Scan for the cell matching the given text and deliver its [x, y] coordinate at center. 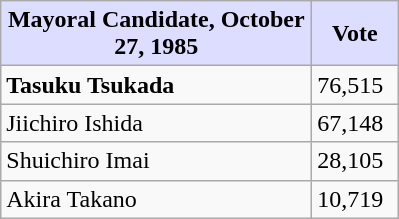
Akira Takano [156, 199]
Shuichiro Imai [156, 161]
Mayoral Candidate, October 27, 1985 [156, 34]
Tasuku Tsukada [156, 85]
Vote [355, 34]
Jiichiro Ishida [156, 123]
76,515 [355, 85]
67,148 [355, 123]
28,105 [355, 161]
10,719 [355, 199]
